Return the [x, y] coordinate for the center point of the cell that contains the specified text.  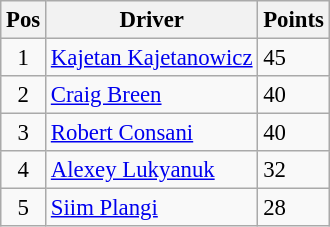
1 [24, 58]
Kajetan Kajetanowicz [152, 58]
Pos [24, 20]
Alexey Lukyanuk [152, 170]
Craig Breen [152, 95]
2 [24, 95]
28 [294, 208]
Robert Consani [152, 133]
5 [24, 208]
Driver [152, 20]
45 [294, 58]
Siim Plangi [152, 208]
Points [294, 20]
4 [24, 170]
32 [294, 170]
3 [24, 133]
